From the cell containing the given text, extract its center point as (x, y) coordinate. 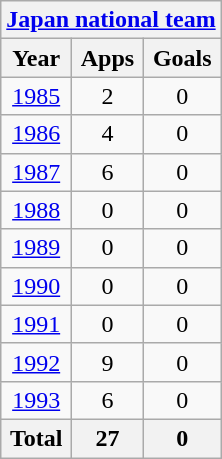
1987 (36, 172)
Total (36, 438)
27 (108, 438)
1986 (36, 134)
1989 (36, 248)
1988 (36, 210)
4 (108, 134)
1985 (36, 96)
1991 (36, 324)
9 (108, 362)
Japan national team (111, 20)
Year (36, 58)
Apps (108, 58)
2 (108, 96)
Goals (182, 58)
1990 (36, 286)
1992 (36, 362)
1993 (36, 400)
